For the text-containing cell, return its midpoint in (x, y) coordinate format. 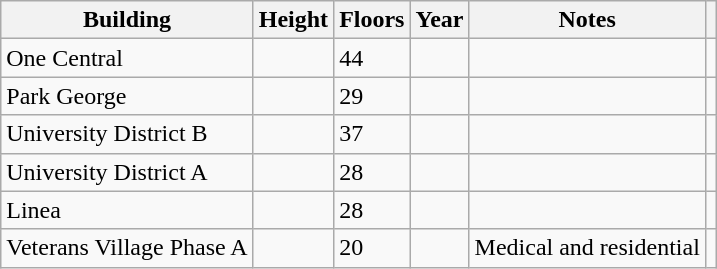
Year (440, 20)
Building (127, 20)
29 (372, 96)
Notes (587, 20)
One Central (127, 58)
University District B (127, 134)
Linea (127, 210)
Medical and residential (587, 248)
Veterans Village Phase A (127, 248)
44 (372, 58)
Floors (372, 20)
University District A (127, 172)
Park George (127, 96)
20 (372, 248)
37 (372, 134)
Height (293, 20)
